Provide the (x, y) coordinate of the cell's center where the given text is located.  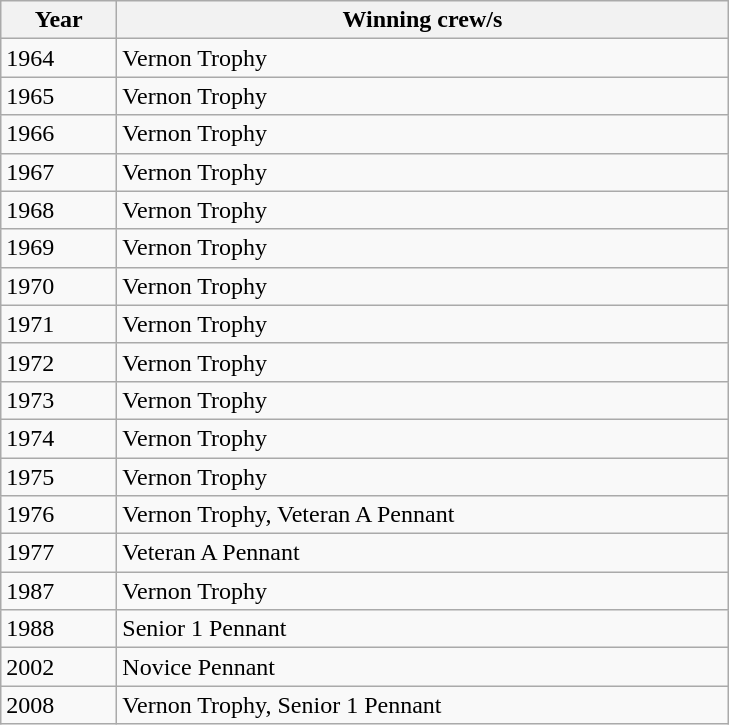
2002 (59, 667)
1971 (59, 324)
1975 (59, 477)
1966 (59, 134)
Novice Pennant (422, 667)
1969 (59, 248)
Veteran A Pennant (422, 553)
1988 (59, 629)
1970 (59, 286)
1965 (59, 96)
Vernon Trophy, Veteran A Pennant (422, 515)
1967 (59, 172)
1977 (59, 553)
1974 (59, 438)
1973 (59, 400)
Senior 1 Pennant (422, 629)
1968 (59, 210)
1976 (59, 515)
1987 (59, 591)
Year (59, 20)
1964 (59, 58)
Winning crew/s (422, 20)
2008 (59, 705)
1972 (59, 362)
Vernon Trophy, Senior 1 Pennant (422, 705)
